Capture the cell that displays the provided text and extract its [X, Y] central coordinate. 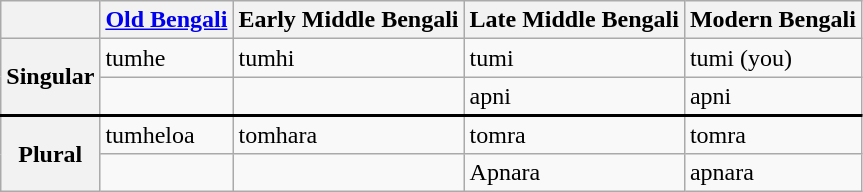
tumi [574, 58]
tumhi [348, 58]
Singular [50, 77]
tumi (you) [772, 58]
tumhe [166, 58]
Late Middle Bengali [574, 20]
Early Middle Bengali [348, 20]
tumheloa [166, 134]
Apnara [574, 173]
apnara [772, 173]
Modern Bengali [772, 20]
tomhara [348, 134]
Plural [50, 154]
Old Bengali [166, 20]
